Scan for the cell matching the given text and deliver its (X, Y) coordinate at center. 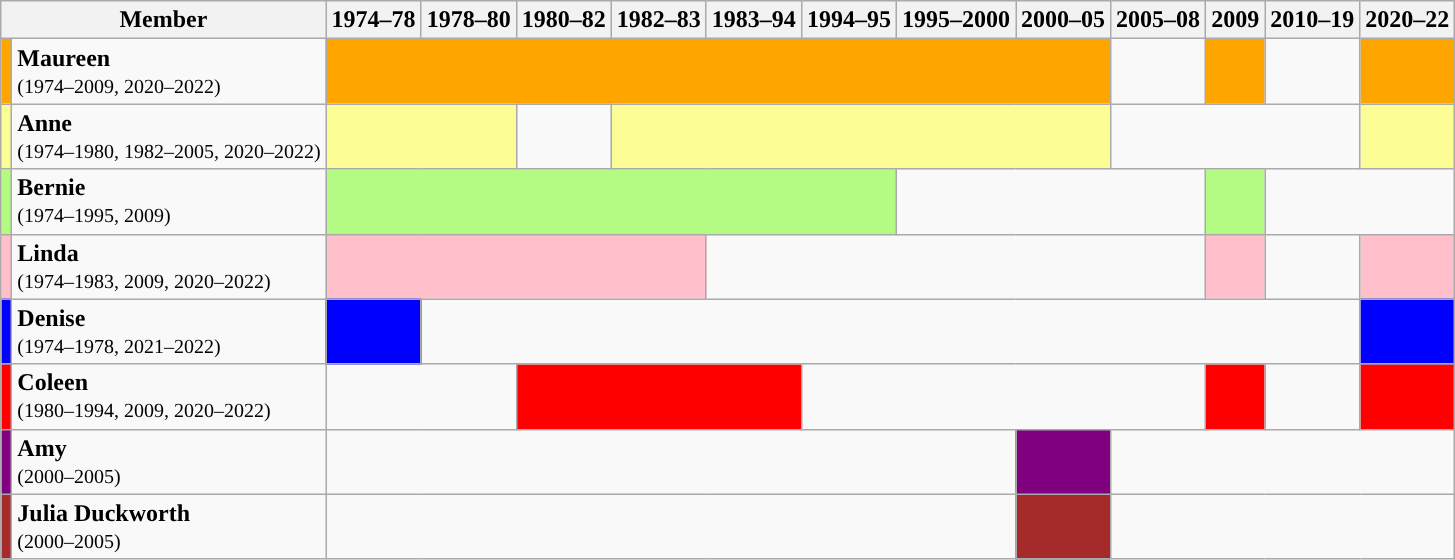
Anne(1974–1980, 1982–2005, 2020–2022) (169, 136)
2000–05 (1064, 20)
Julia Duckworth(2000–2005) (169, 526)
1994–95 (848, 20)
2005–08 (1158, 20)
1995–2000 (956, 20)
1983–94 (754, 20)
Amy(2000–2005) (169, 462)
Bernie(1974–1995, 2009) (169, 202)
1982–83 (658, 20)
2010–19 (1312, 20)
Linda(1974–1983, 2009, 2020–2022) (169, 266)
2020–22 (1408, 20)
Maureen(1974–2009, 2020–2022) (169, 72)
1980–82 (564, 20)
Member (164, 20)
1974–78 (374, 20)
Coleen(1980–1994, 2009, 2020–2022) (169, 396)
2009 (1236, 20)
Denise(1974–1978, 2021–2022) (169, 332)
1978–80 (468, 20)
